Return the [x, y] coordinate for the center point of the cell that contains the specified text.  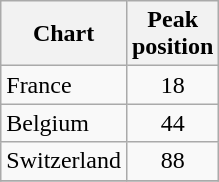
Chart [64, 34]
44 [172, 123]
Peakposition [172, 34]
France [64, 85]
18 [172, 85]
Switzerland [64, 161]
88 [172, 161]
Belgium [64, 123]
